From the cell containing the given text, extract its center point as [x, y] coordinate. 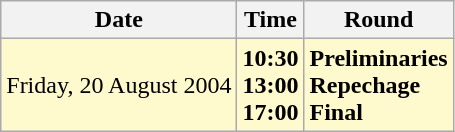
PreliminariesRepechageFinal [378, 85]
Date [119, 20]
Round [378, 20]
Friday, 20 August 2004 [119, 85]
10:3013:0017:00 [270, 85]
Time [270, 20]
